Pinpoint the cell where the given text exists, returning its [x, y] midpoint coordinate. 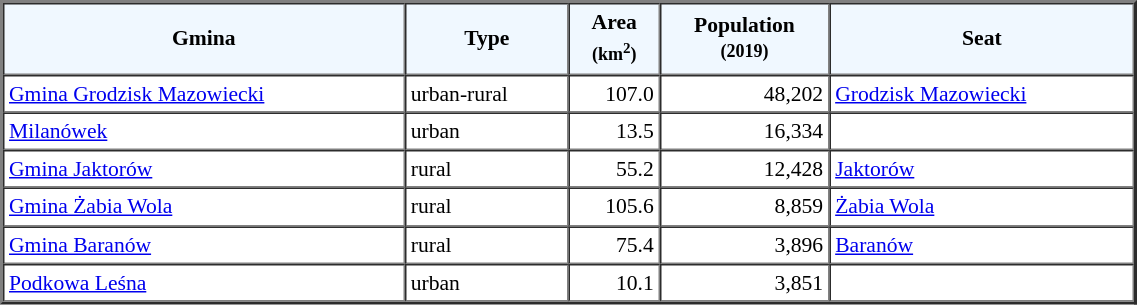
Milanówek [204, 131]
10.1 [614, 283]
75.4 [614, 245]
Gmina Jaktorów [204, 169]
Seat [982, 38]
Żabia Wola [982, 207]
urban-rural [487, 93]
16,334 [744, 131]
Gmina Grodzisk Mazowiecki [204, 93]
Gmina Żabia Wola [204, 207]
3,896 [744, 245]
55.2 [614, 169]
Grodzisk Mazowiecki [982, 93]
Type [487, 38]
13.5 [614, 131]
12,428 [744, 169]
8,859 [744, 207]
105.6 [614, 207]
Population(2019) [744, 38]
Gmina [204, 38]
Baranów [982, 245]
3,851 [744, 283]
107.0 [614, 93]
Gmina Baranów [204, 245]
Jaktorów [982, 169]
48,202 [744, 93]
Area(km2) [614, 38]
Podkowa Leśna [204, 283]
